Identify which cell holds the provided text, then report its (X, Y) central coordinate. 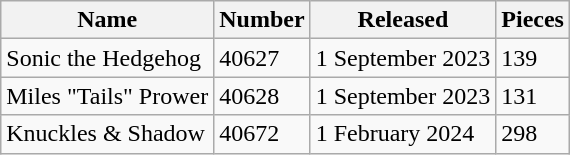
Pieces (533, 20)
40628 (262, 96)
131 (533, 96)
Number (262, 20)
1 February 2024 (403, 134)
139 (533, 58)
Name (108, 20)
40627 (262, 58)
298 (533, 134)
Knuckles & Shadow (108, 134)
40672 (262, 134)
Released (403, 20)
Miles "Tails" Prower (108, 96)
Sonic the Hedgehog (108, 58)
